For the text-containing cell, return its midpoint in (X, Y) coordinate format. 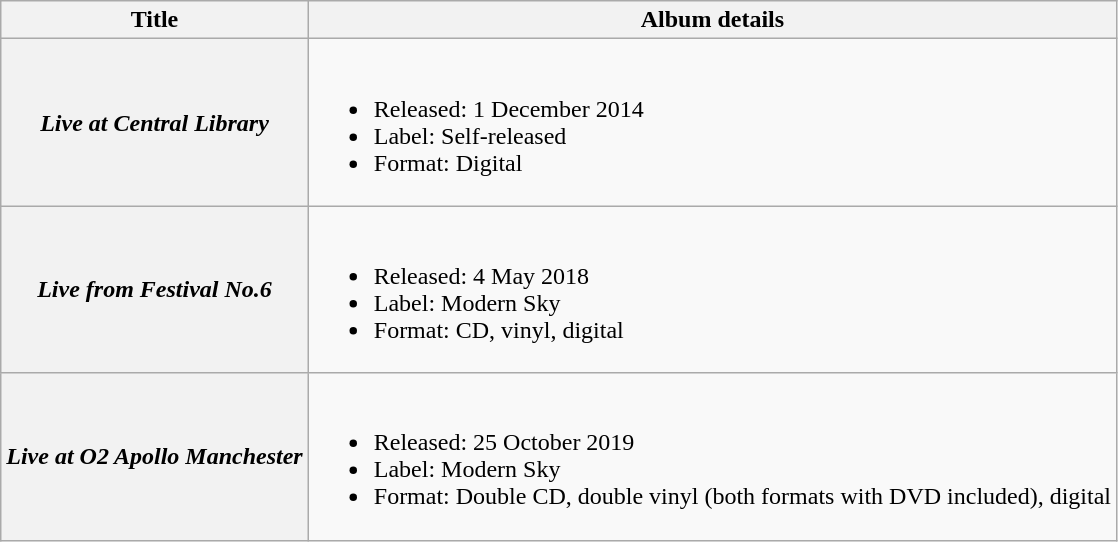
Live from Festival No.6 (155, 290)
Released: 1 December 2014Label: Self-releasedFormat: Digital (712, 122)
Released: 25 October 2019Label: Modern SkyFormat: Double CD, double vinyl (both formats with DVD included), digital (712, 456)
Live at Central Library (155, 122)
Title (155, 20)
Released: 4 May 2018Label: Modern SkyFormat: CD, vinyl, digital (712, 290)
Live at O2 Apollo Manchester (155, 456)
Album details (712, 20)
